Search for the cell housing the specified text and yield its (x, y) center coordinate. 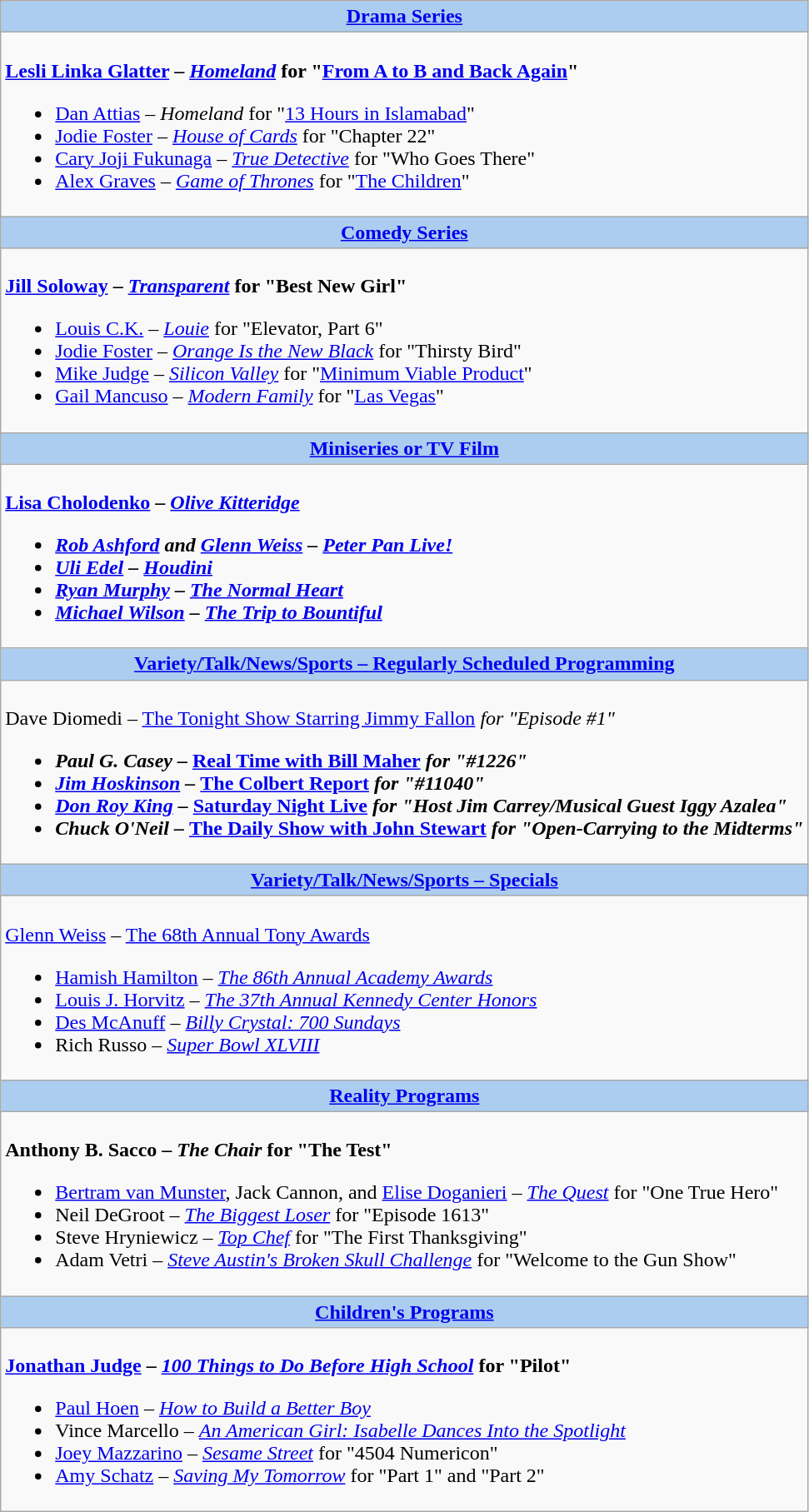
Variety/Talk/News/Sports – Regularly Scheduled Programming (405, 664)
Miniseries or TV Film (405, 448)
Variety/Talk/News/Sports – Specials (405, 880)
Drama Series (405, 17)
Reality Programs (405, 1095)
Children's Programs (405, 1312)
Comedy Series (405, 232)
